Output the [x, y] coordinate of the center of the cell containing the given text.  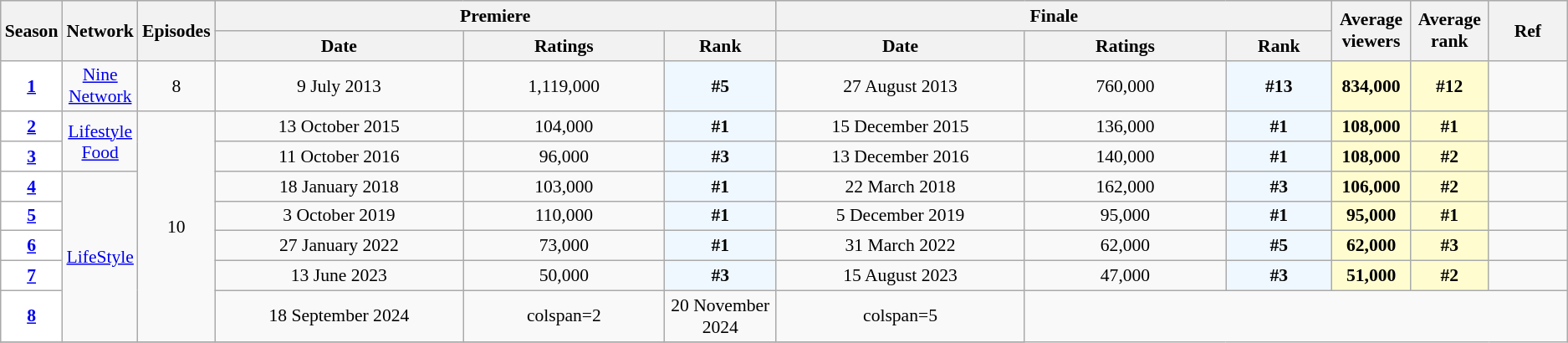
18 January 2018 [340, 187]
colspan=2 [564, 316]
5 December 2019 [900, 216]
3 October 2019 [340, 216]
104,000 [564, 127]
3 [32, 156]
18 September 2024 [340, 316]
Network [100, 30]
Finale [1054, 16]
Season [32, 30]
Nine Network [100, 85]
106,000 [1371, 187]
6 [32, 246]
20 November 2024 [721, 316]
Lifestyle Food [100, 142]
27 August 2013 [900, 85]
834,000 [1371, 85]
22 March 2018 [900, 187]
1 [32, 85]
96,000 [564, 156]
11 October 2016 [340, 156]
LifeStyle [100, 257]
27 January 2022 [340, 246]
51,000 [1371, 276]
10 [176, 228]
1,119,000 [564, 85]
140,000 [1126, 156]
50,000 [564, 276]
31 March 2022 [900, 246]
13 October 2015 [340, 127]
7 [32, 276]
110,000 [564, 216]
5 [32, 216]
2 [32, 127]
760,000 [1126, 85]
47,000 [1126, 276]
9 July 2013 [340, 85]
Ref [1528, 30]
13 June 2023 [340, 276]
136,000 [1126, 127]
#13 [1279, 85]
73,000 [564, 246]
103,000 [564, 187]
4 [32, 187]
Average rank [1449, 30]
15 August 2023 [900, 276]
colspan=5 [900, 316]
13 December 2016 [900, 156]
Premiere [495, 16]
162,000 [1126, 187]
Average viewers [1371, 30]
15 December 2015 [900, 127]
Episodes [176, 30]
#12 [1449, 85]
